Determine the (X, Y) coordinate at the center of the cell enclosing the given text.  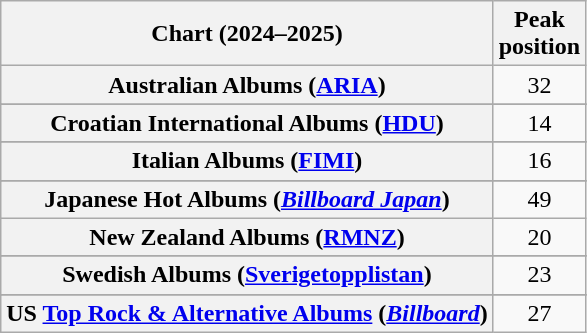
Chart (2024–2025) (247, 34)
49 (539, 199)
Croatian International Albums (HDU) (247, 123)
23 (539, 275)
20 (539, 237)
US Top Rock & Alternative Albums (Billboard) (247, 313)
Swedish Albums (Sverigetopplistan) (247, 275)
New Zealand Albums (RMNZ) (247, 237)
Peakposition (539, 34)
Italian Albums (FIMI) (247, 161)
14 (539, 123)
Australian Albums (ARIA) (247, 85)
Japanese Hot Albums (Billboard Japan) (247, 199)
27 (539, 313)
32 (539, 85)
16 (539, 161)
